Extract the [x, y] coordinate from the center of the cell holding the provided text.  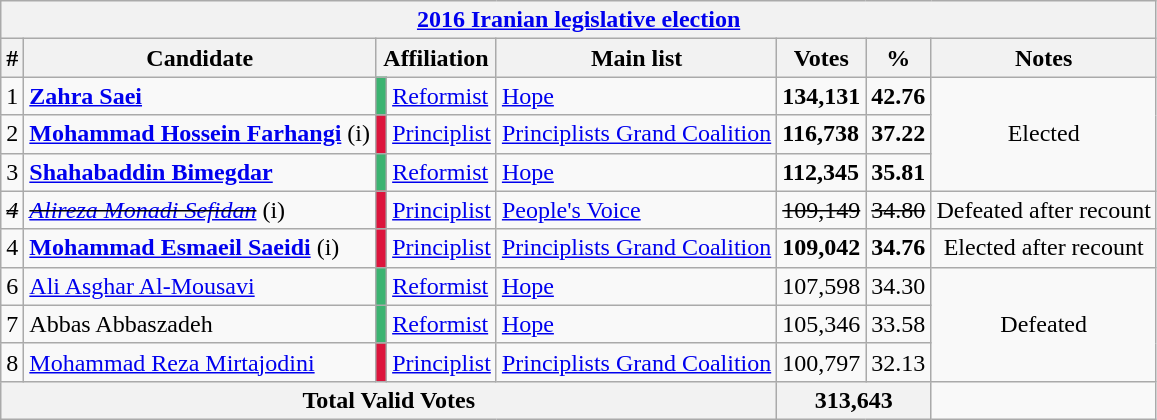
116,738 [822, 134]
7 [12, 324]
112,345 [822, 172]
Total Valid Votes [389, 400]
Zahra Saei [200, 96]
134,131 [822, 96]
100,797 [822, 362]
Candidate [200, 58]
35.81 [898, 172]
Defeated after recount [1044, 210]
Shahabaddin Bimegdar [200, 172]
313,643 [854, 400]
Votes [822, 58]
Affiliation [436, 58]
Alireza Monadi Sefidan (i) [200, 210]
109,149 [822, 210]
Elected after recount [1044, 248]
# [12, 58]
6 [12, 286]
Elected [1044, 134]
People's Voice [636, 210]
3 [12, 172]
2016 Iranian legislative election [579, 20]
8 [12, 362]
33.58 [898, 324]
Defeated [1044, 324]
Mohammad Esmaeil Saeidi (i) [200, 248]
109,042 [822, 248]
105,346 [822, 324]
1 [12, 96]
Mohammad Hossein Farhangi (i) [200, 134]
Ali Asghar Al-Mousavi [200, 286]
Mohammad Reza Mirtajodini [200, 362]
Abbas Abbaszadeh [200, 324]
% [898, 58]
37.22 [898, 134]
34.76 [898, 248]
34.30 [898, 286]
2 [12, 134]
32.13 [898, 362]
34.80 [898, 210]
42.76 [898, 96]
Notes [1044, 58]
Main list [636, 58]
107,598 [822, 286]
